Output the (x, y) coordinate of the center of the cell containing the given text.  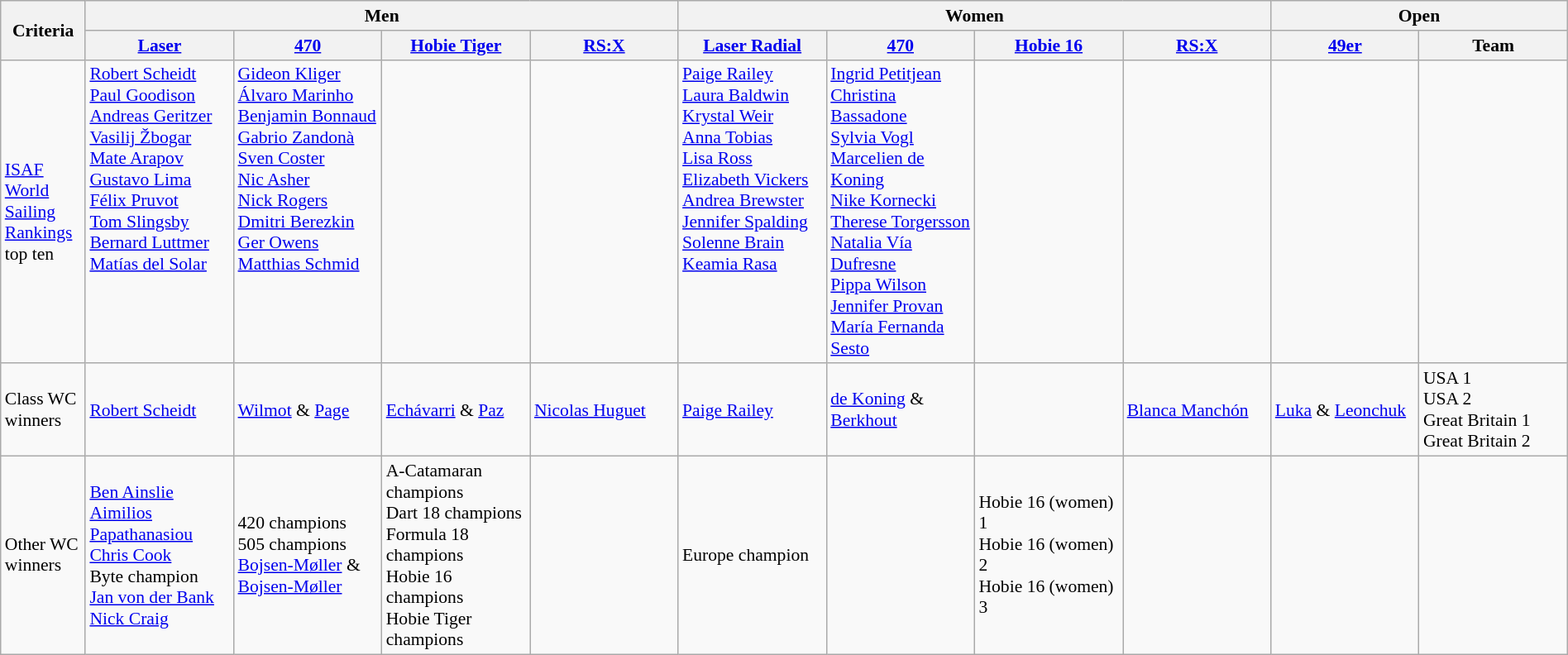
Paige Railey (753, 410)
Open (1419, 16)
Robert Scheidt Paul Goodison Andreas Geritzer Vasilij Žbogar Mate Arapov Gustavo Lima Félix Pruvot Tom Slingsby Bernard Luttmer Matías del Solar (159, 212)
Robert Scheidt (159, 410)
Laser (159, 45)
ISAF World Sailing Rankings top ten (43, 212)
Echávarri & Paz (457, 410)
Blanca Manchón (1198, 410)
Hobie 16 (women) 1Hobie 16 (women) 2Hobie 16 (women) 3 (1049, 556)
A-Catamaran championsDart 18 championsFormula 18 championsHobie 16 championsHobie Tiger champions (457, 556)
de Koning & Berkhout (900, 410)
Ben Ainslie Aimilios Papathanasiou Chris CookByte champion Jan von der Bank Nick Craig (159, 556)
Hobie Tiger (457, 45)
Team (1494, 45)
Women (974, 16)
Paige Railey Laura Baldwin Krystal Weir Anna Tobias Lisa Ross Elizabeth Vickers Andrea Brewster Jennifer Spalding Solenne Brain Keamia Rasa (753, 212)
49er (1345, 45)
USA 1 USA 2 Great Britain 1 Great Britain 2 (1494, 410)
Wilmot & Page (308, 410)
Hobie 16 (1049, 45)
Men (382, 16)
Criteria (43, 30)
Nicolas Huguet (604, 410)
420 champions505 champions Bojsen-Møller & Bojsen-Møller (308, 556)
Luka & Leonchuk (1345, 410)
Gideon Kliger Álvaro Marinho Benjamin Bonnaud Gabrio Zandonà Sven Coster Nic Asher Nick Rogers Dmitri Berezkin Ger Owens Matthias Schmid (308, 212)
Other WC winners (43, 556)
Laser Radial (753, 45)
Europe champion (753, 556)
Class WC winners (43, 410)
